For the text-containing cell, return its midpoint in (x, y) coordinate format. 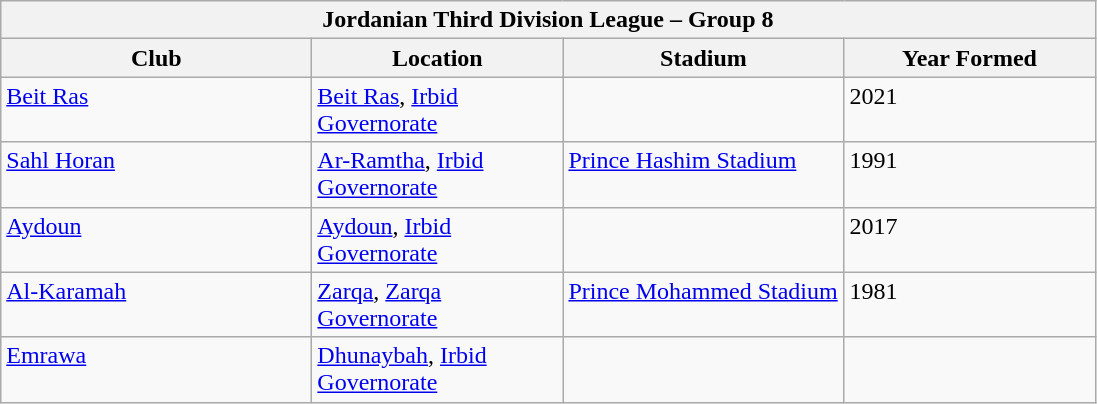
Location (438, 58)
Dhunaybah, Irbid Governorate (438, 370)
Zarqa, Zarqa Governorate (438, 304)
2017 (970, 240)
2021 (970, 110)
Aydoun (156, 240)
1981 (970, 304)
Ar-Ramtha, Irbid Governorate (438, 174)
Beit Ras, Irbid Governorate (438, 110)
1991 (970, 174)
Beit Ras (156, 110)
Sahl Horan (156, 174)
Stadium (704, 58)
Emrawa (156, 370)
Club (156, 58)
Al-Karamah (156, 304)
Prince Hashim Stadium (704, 174)
Aydoun, Irbid Governorate (438, 240)
Jordanian Third Division League – Group 8 (548, 20)
Prince Mohammed Stadium (704, 304)
Year Formed (970, 58)
